Find where the given text appears and provide that cell's center as (X, Y) coordinate. 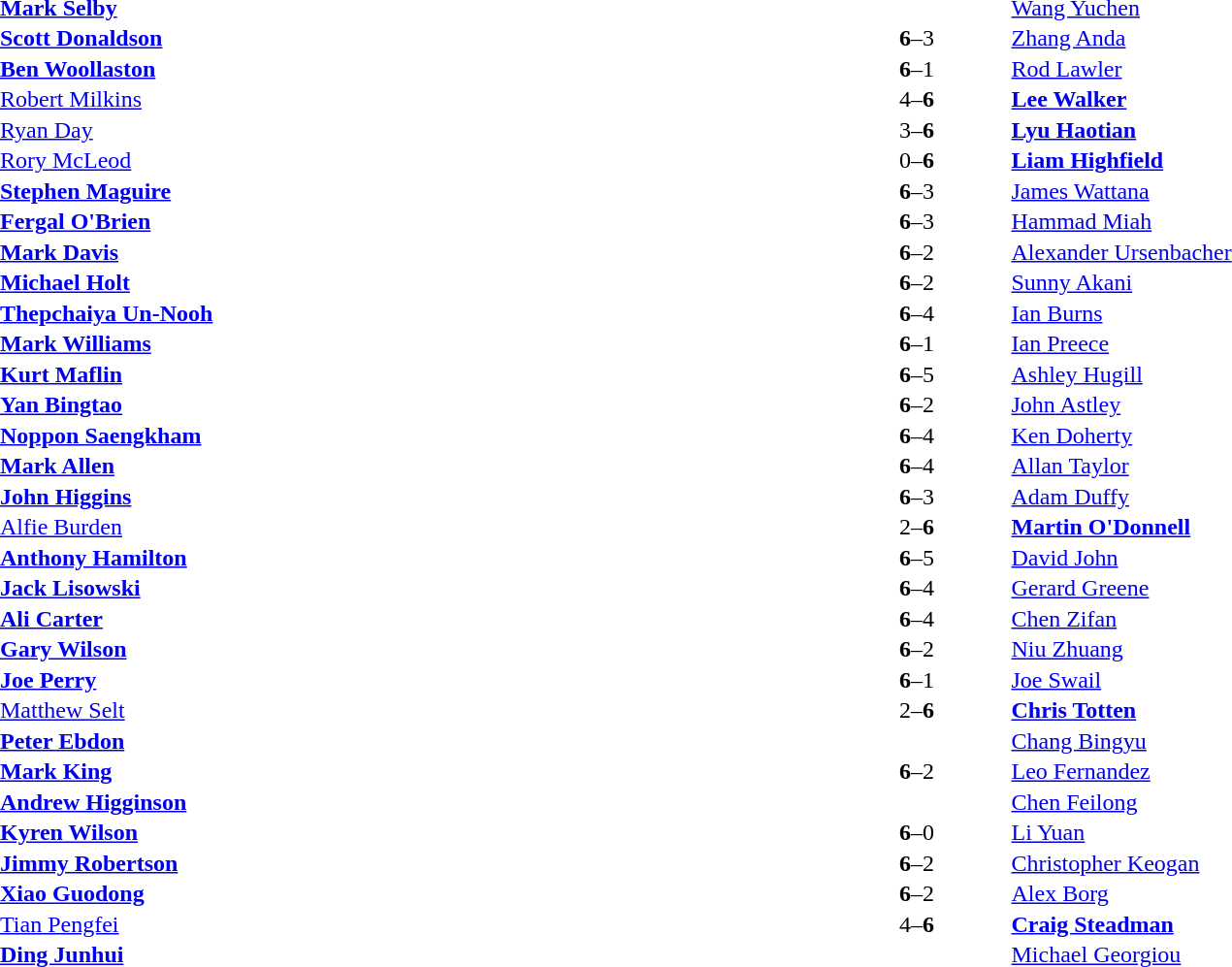
3–6 (916, 130)
0–6 (916, 160)
6–0 (916, 833)
